Pinpoint the cell where the given text exists, returning its (X, Y) midpoint coordinate. 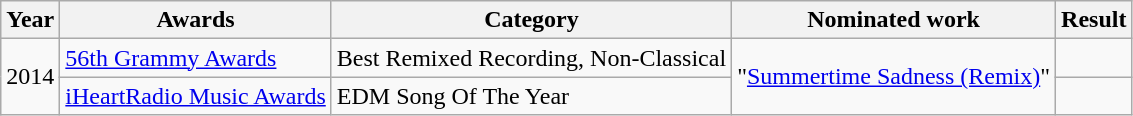
Nominated work (894, 20)
Category (531, 20)
Result (1094, 20)
Year (30, 20)
Best Remixed Recording, Non-Classical (531, 58)
Awards (196, 20)
56th Grammy Awards (196, 58)
EDM Song Of The Year (531, 96)
"Summertime Sadness (Remix)" (894, 77)
2014 (30, 77)
iHeartRadio Music Awards (196, 96)
